For the text-containing cell, return its midpoint in [x, y] coordinate format. 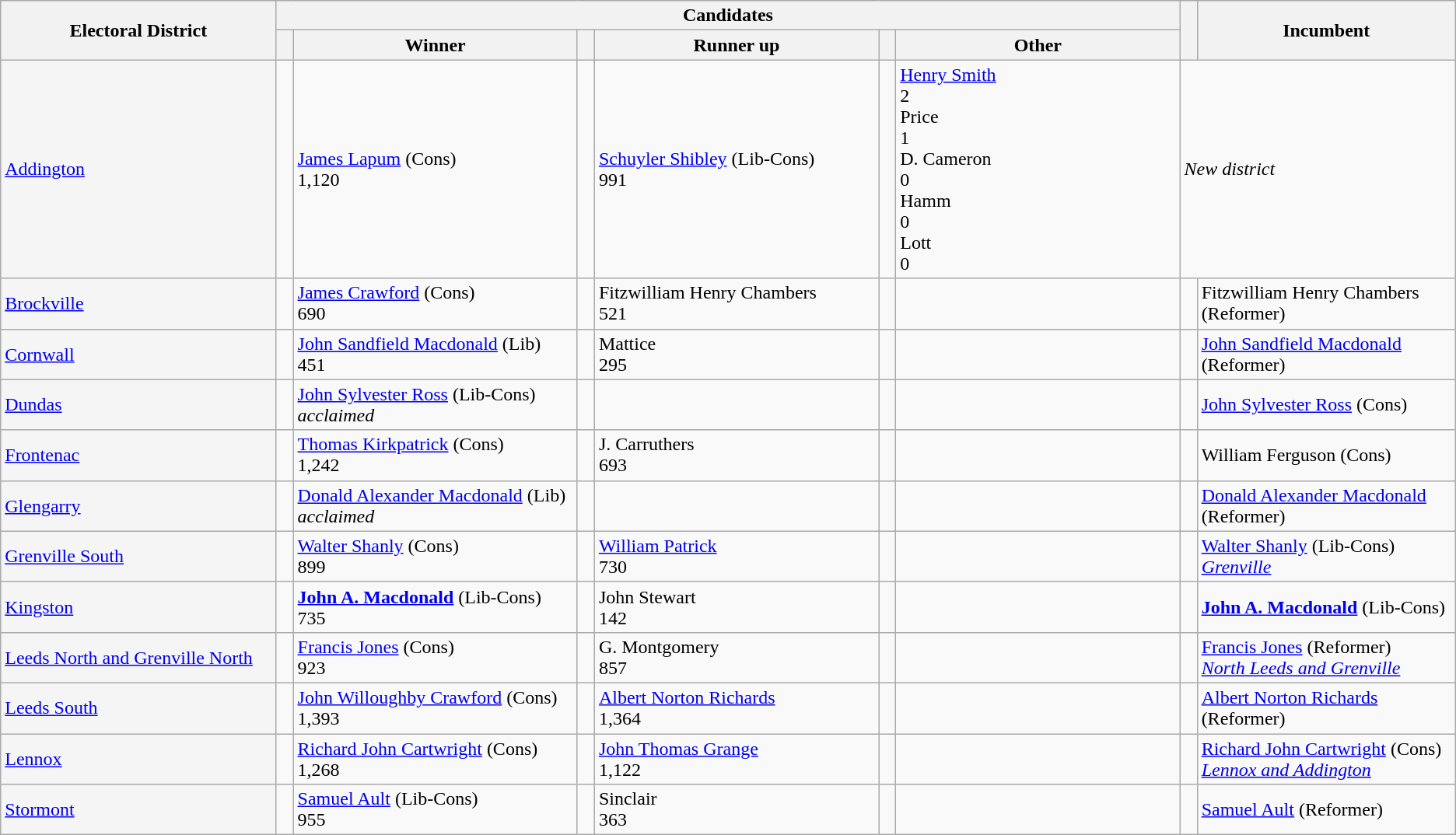
John Willoughby Crawford (Cons) 1,393 [436, 707]
John Stewart 142 [736, 606]
Leeds South [138, 707]
Mattice 295 [736, 355]
Dundas [138, 404]
Fitzwilliam Henry Chambers 521 [736, 303]
James Lapum (Cons) 1,120 [436, 169]
G. Montgomery 857 [736, 658]
Incumbent [1326, 30]
John Sylvester Ross (Lib-Cons) acclaimed [436, 404]
Henry Smith 2 Price 1 D. Cameron 0 Hamm 0 Lott 0 [1038, 169]
Winner [436, 45]
John Sandfield Macdonald (Lib) 451 [436, 355]
Addington [138, 169]
Thomas Kirkpatrick (Cons) 1,242 [436, 456]
Schuyler Shibley (Lib-Cons) 991 [736, 169]
Kingston [138, 606]
Fitzwilliam Henry Chambers (Reformer) [1326, 303]
Grenville South [138, 557]
Samuel Ault (Reformer) [1326, 810]
John Thomas Grange 1,122 [736, 759]
Albert Norton Richards (Reformer) [1326, 707]
Leeds North and Grenville North [138, 658]
Albert Norton Richards 1,364 [736, 707]
Electoral District [138, 30]
Candidates [728, 16]
Brockville [138, 303]
William Ferguson (Cons) [1326, 456]
Francis Jones (Reformer) North Leeds and Grenville [1326, 658]
J. Carruthers 693 [736, 456]
John A. Macdonald (Lib-Cons) [1326, 606]
Richard John Cartwright (Cons) 1,268 [436, 759]
Stormont [138, 810]
Walter Shanly (Cons) 899 [436, 557]
John Sandfield Macdonald (Reformer) [1326, 355]
Donald Alexander Macdonald (Reformer) [1326, 505]
Runner up [736, 45]
Sinclair 363 [736, 810]
Glengarry [138, 505]
Cornwall [138, 355]
John A. Macdonald (Lib-Cons) 735 [436, 606]
Frontenac [138, 456]
James Crawford (Cons) 690 [436, 303]
Lennox [138, 759]
Other [1038, 45]
Francis Jones (Cons) 923 [436, 658]
New district [1318, 169]
Walter Shanly (Lib-Cons) Grenville [1326, 557]
William Patrick 730 [736, 557]
Richard John Cartwright (Cons) Lennox and Addington [1326, 759]
Samuel Ault (Lib-Cons) 955 [436, 810]
John Sylvester Ross (Cons) [1326, 404]
Donald Alexander Macdonald (Lib) acclaimed [436, 505]
